Pinpoint the cell where the given text exists, returning its [X, Y] midpoint coordinate. 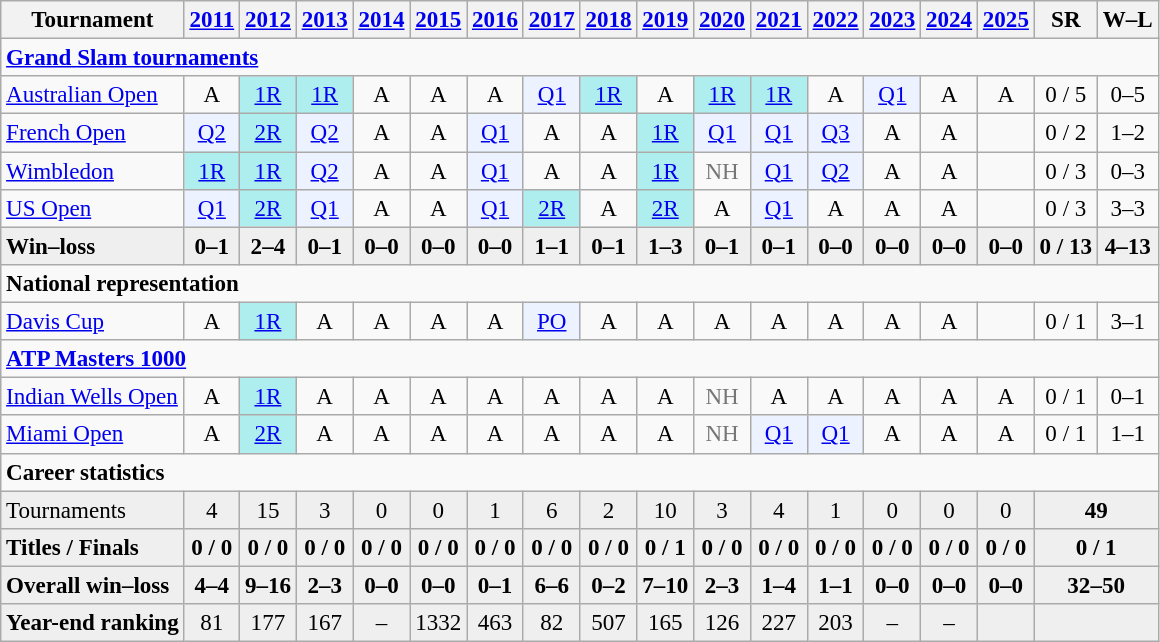
0 / 2 [1066, 133]
Career statistics [580, 472]
French Open [92, 133]
6 [552, 510]
Tournaments [92, 510]
177 [268, 623]
463 [496, 623]
6–6 [552, 585]
2014 [382, 20]
49 [1096, 510]
2023 [892, 20]
Year-end ranking [92, 623]
US Open [92, 209]
227 [778, 623]
2015 [438, 20]
Miami Open [92, 435]
203 [836, 623]
2024 [950, 20]
2012 [268, 20]
2020 [722, 20]
32–50 [1096, 585]
ATP Masters 1000 [580, 359]
2013 [324, 20]
165 [666, 623]
2025 [1006, 20]
0–5 [1128, 95]
Indian Wells Open [92, 397]
0–2 [608, 585]
1–2 [1128, 133]
2 [608, 510]
2016 [496, 20]
2022 [836, 20]
Wimbledon [92, 171]
15 [268, 510]
Tournament [92, 20]
0–3 [1128, 171]
0 / 5 [1066, 95]
126 [722, 623]
2017 [552, 20]
82 [552, 623]
W–L [1128, 20]
81 [212, 623]
2021 [778, 20]
7–10 [666, 585]
3–3 [1128, 209]
167 [324, 623]
Titles / Finals [92, 548]
0 / 13 [1066, 246]
National representation [580, 284]
2019 [666, 20]
Australian Open [92, 95]
SR [1066, 20]
Davis Cup [92, 322]
3–1 [1128, 322]
Grand Slam tournaments [580, 58]
10 [666, 510]
1332 [438, 623]
4–13 [1128, 246]
4–4 [212, 585]
1–4 [778, 585]
1–3 [666, 246]
2–4 [268, 246]
2018 [608, 20]
Overall win–loss [92, 585]
PO [552, 322]
2011 [212, 20]
9–16 [268, 585]
Q3 [836, 133]
Win–loss [92, 246]
507 [608, 623]
